Determine the [x, y] coordinate at the center of the cell enclosing the given text.  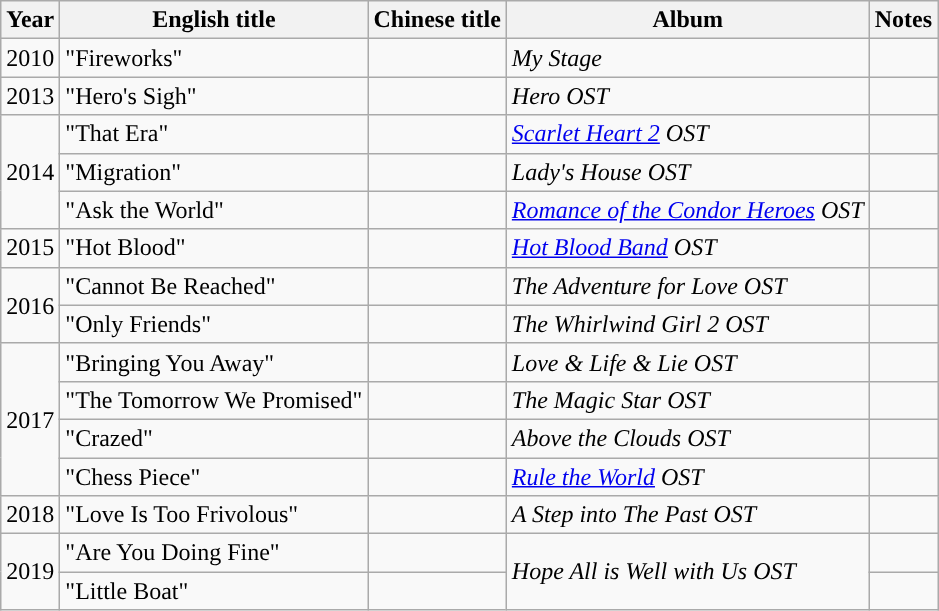
"The Tomorrow We Promised" [214, 400]
Year [30, 20]
2013 [30, 96]
"Hero's Sigh" [214, 96]
Notes [903, 20]
Rule the World OST [688, 477]
"Chess Piece" [214, 477]
"Are You Doing Fine" [214, 553]
Romance of the Condor Heroes OST [688, 210]
"That Era" [214, 134]
Lady's House OST [688, 172]
Hero OST [688, 96]
The Whirlwind Girl 2 OST [688, 324]
Hot Blood Band OST [688, 248]
2010 [30, 58]
2016 [30, 305]
"Bringing You Away" [214, 362]
"Only Friends" [214, 324]
Love & Life & Lie OST [688, 362]
2019 [30, 572]
2015 [30, 248]
"Hot Blood" [214, 248]
2018 [30, 515]
"Ask the World" [214, 210]
"Migration" [214, 172]
2014 [30, 172]
My Stage [688, 58]
The Adventure for Love OST [688, 286]
2017 [30, 419]
"Fireworks" [214, 58]
Album [688, 20]
Hope All is Well with Us OST [688, 572]
Above the Clouds OST [688, 438]
"Crazed" [214, 438]
The Magic Star OST [688, 400]
Scarlet Heart 2 OST [688, 134]
Chinese title [437, 20]
"Love Is Too Frivolous" [214, 515]
English title [214, 20]
A Step into The Past OST [688, 515]
"Cannot Be Reached" [214, 286]
"Little Boat" [214, 591]
